Determine the (X, Y) coordinate at the center of the cell enclosing the given text.  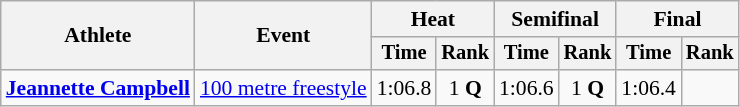
Final (677, 19)
1:06.8 (404, 88)
Heat (433, 19)
Semifinal (555, 19)
100 metre freestyle (284, 88)
1:06.4 (648, 88)
1:06.6 (526, 88)
Athlete (98, 36)
Event (284, 36)
Jeannette Campbell (98, 88)
